Pinpoint the cell where the given text exists, returning its (x, y) midpoint coordinate. 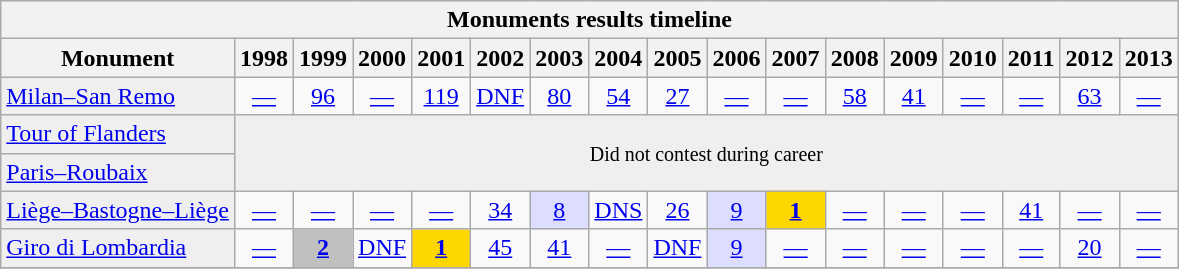
2000 (382, 58)
2011 (1031, 58)
Tour of Flanders (118, 134)
2009 (914, 58)
2 (322, 248)
Liège–Bastogne–Liège (118, 210)
2005 (678, 58)
Monument (118, 58)
80 (560, 96)
Milan–San Remo (118, 96)
45 (500, 248)
1999 (322, 58)
96 (322, 96)
27 (678, 96)
Monuments results timeline (590, 20)
54 (618, 96)
26 (678, 210)
58 (854, 96)
DNS (618, 210)
8 (560, 210)
Paris–Roubaix (118, 172)
2003 (560, 58)
63 (1090, 96)
34 (500, 210)
Did not contest during career (706, 153)
20 (1090, 248)
2013 (1148, 58)
119 (442, 96)
2010 (972, 58)
2006 (736, 58)
2004 (618, 58)
2008 (854, 58)
2007 (796, 58)
2002 (500, 58)
2012 (1090, 58)
Giro di Lombardia (118, 248)
1998 (264, 58)
2001 (442, 58)
